Determine the (x, y) coordinate at the center of the cell enclosing the given text.  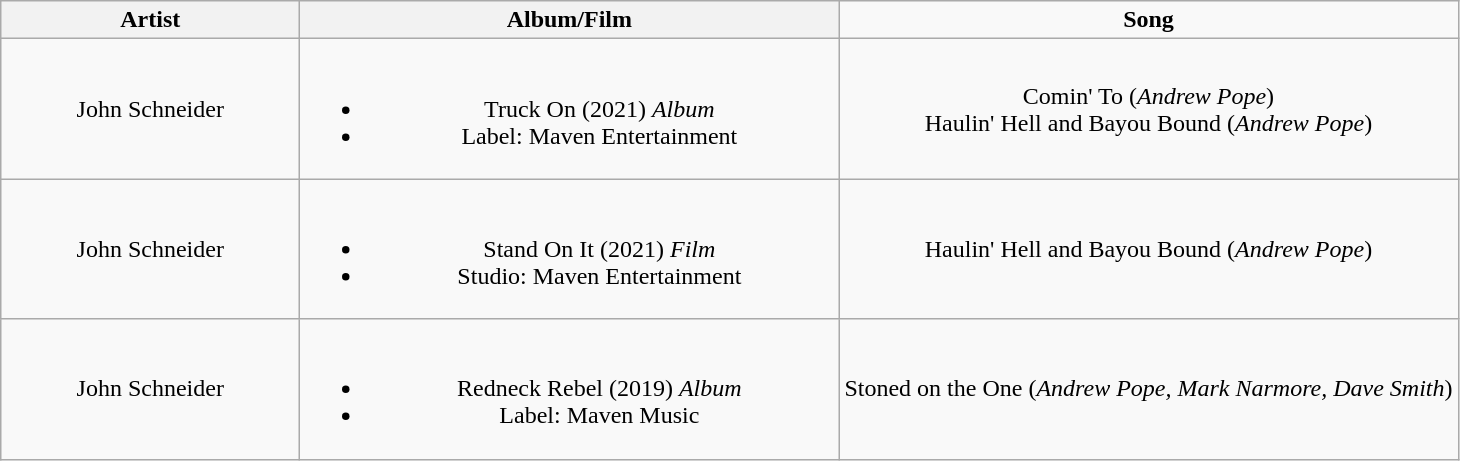
Artist (150, 20)
Truck On (2021) AlbumLabel: Maven Entertainment (570, 109)
Stand On It (2021) FilmStudio: Maven Entertainment (570, 249)
Song (1148, 20)
Haulin' Hell and Bayou Bound (Andrew Pope) (1148, 249)
Redneck Rebel (2019) AlbumLabel: Maven Music (570, 389)
Stoned on the One (Andrew Pope, Mark Narmore, Dave Smith) (1148, 389)
Comin' To (Andrew Pope)Haulin' Hell and Bayou Bound (Andrew Pope) (1148, 109)
Album/Film (570, 20)
